Pinpoint the cell where the given text exists, returning its [x, y] midpoint coordinate. 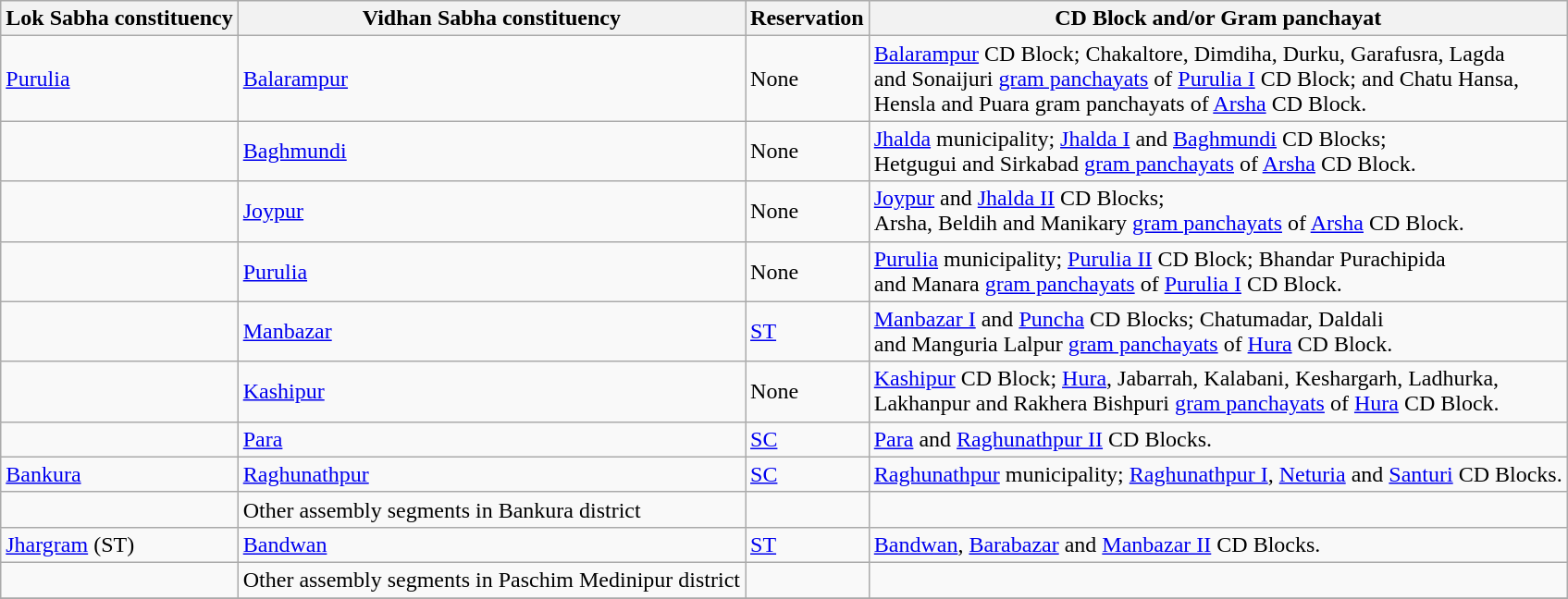
Para and Raghunathpur II CD Blocks. [1217, 439]
Balarampur [491, 79]
Other assembly segments in Bankura district [491, 509]
Raghunathpur municipality; Raghunathpur I, Neturia and Santuri CD Blocks. [1217, 474]
Manbazar I and Puncha CD Blocks; Chatumadar, Daldali and Manguria Lalpur gram panchayats of Hura CD Block. [1217, 331]
Reservation [808, 18]
Other assembly segments in Paschim Medinipur district [491, 580]
CD Block and/or Gram panchayat [1217, 18]
Purulia municipality; Purulia II CD Block; Bhandar Purachipidaand Manara gram panchayats of Purulia I CD Block. [1217, 272]
Raghunathpur [491, 474]
Joypur and Jhalda II CD Blocks; Arsha, Beldih and Manikary gram panchayats of Arsha CD Block. [1217, 211]
Manbazar [491, 331]
Kashipur CD Block; Hura, Jabarrah, Kalabani, Keshargarh, Ladhurka, Lakhanpur and Rakhera Bishpuri gram panchayats of Hura CD Block. [1217, 392]
Para [491, 439]
Bandwan [491, 544]
Bankura [119, 474]
Jhalda municipality; Jhalda I and Baghmundi CD Blocks; Hetgugui and Sirkabad gram panchayats of Arsha CD Block. [1217, 152]
Baghmundi [491, 152]
Jhargram (ST) [119, 544]
Joypur [491, 211]
Bandwan, Barabazar and Manbazar II CD Blocks. [1217, 544]
Kashipur [491, 392]
Vidhan Sabha constituency [491, 18]
Lok Sabha constituency [119, 18]
